Output the (x, y) coordinate of the center of the cell containing the given text.  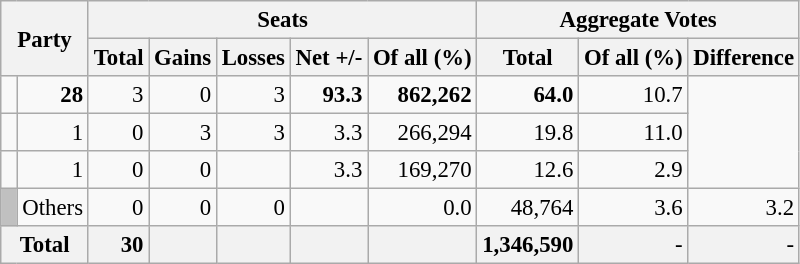
Gains (183, 58)
Losses (253, 58)
3.6 (634, 208)
93.3 (328, 95)
28 (52, 95)
48,764 (528, 208)
10.7 (634, 95)
266,294 (422, 133)
12.6 (528, 170)
Net +/- (328, 58)
169,270 (422, 170)
2.9 (634, 170)
0.0 (422, 208)
Party (45, 38)
Difference (744, 58)
30 (118, 245)
11.0 (634, 133)
1,346,590 (528, 245)
Others (52, 208)
3.2 (744, 208)
862,262 (422, 95)
19.8 (528, 133)
Seats (282, 20)
64.0 (528, 95)
Aggregate Votes (638, 20)
